Find where the given text appears and provide that cell's center as (x, y) coordinate. 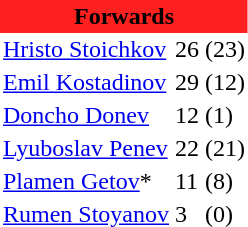
11 (187, 182)
(8) (225, 182)
Hristo Stoichkov (86, 50)
Plamen Getov* (86, 182)
Forwards (124, 16)
(23) (225, 50)
29 (187, 82)
(1) (225, 116)
(12) (225, 82)
12 (187, 116)
Lyuboslav Penev (86, 148)
Doncho Donev (86, 116)
22 (187, 148)
26 (187, 50)
Emil Kostadinov (86, 82)
(21) (225, 148)
